Scan for the cell matching the given text and deliver its (x, y) coordinate at center. 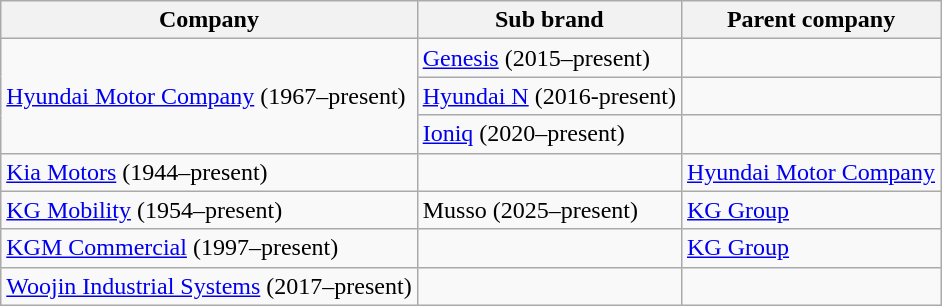
Hyundai Motor Company (810, 172)
Genesis (2015–present) (549, 58)
Woojin Industrial Systems (2017–present) (209, 286)
Parent company (810, 20)
KGM Commercial (1997–present) (209, 248)
Ioniq (2020–present) (549, 134)
Musso (2025–present) (549, 210)
Kia Motors (1944–present) (209, 172)
Sub brand (549, 20)
KG Mobility (1954–present) (209, 210)
Company (209, 20)
Hyundai N (2016-present) (549, 96)
Hyundai Motor Company (1967–present) (209, 96)
